Find where the given text appears and provide that cell's center as (x, y) coordinate. 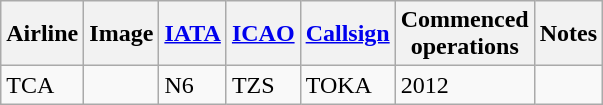
TOKA (348, 85)
Commencedoperations (464, 34)
IATA (193, 34)
TCA (42, 85)
2012 (464, 85)
Airline (42, 34)
N6 (193, 85)
Callsign (348, 34)
ICAO (263, 34)
Notes (568, 34)
TZS (263, 85)
Image (122, 34)
